Return (X, Y) of the center of cell containing provided text 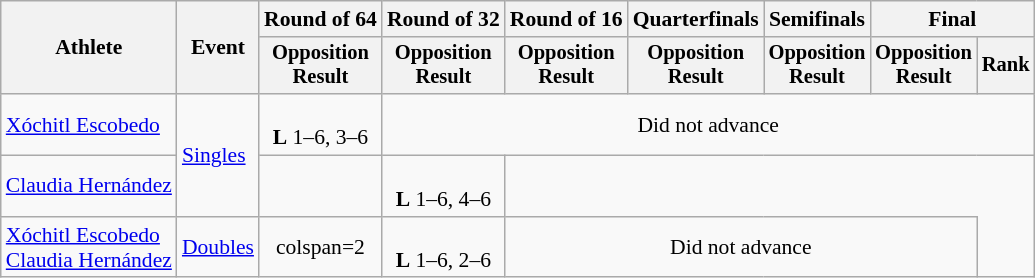
Doubles (218, 248)
Event (218, 48)
Round of 64 (320, 19)
Round of 32 (444, 19)
Final (952, 19)
Round of 16 (566, 19)
L 1–6, 2–6 (444, 248)
Xóchitl Escobedo (89, 124)
Singles (218, 155)
Xóchitl EscobedoClaudia Hernández (89, 248)
Rank (1006, 66)
L 1–6, 4–6 (444, 186)
Claudia Hernández (89, 186)
Quarterfinals (696, 19)
L 1–6, 3–6 (320, 124)
Athlete (89, 48)
colspan=2 (320, 248)
Semifinals (818, 19)
